Capture the cell that displays the provided text and extract its (x, y) central coordinate. 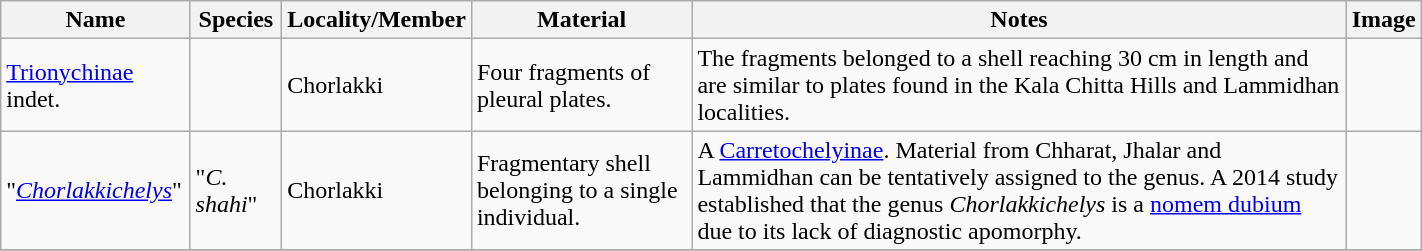
Fragmentary shell belonging to a single individual. (582, 190)
"Chorlakkichelys" (96, 190)
Image (1384, 20)
Trionychinae indet. (96, 85)
Notes (1019, 20)
Material (582, 20)
"C. shahi" (236, 190)
Species (236, 20)
Four fragments of pleural plates. (582, 85)
Name (96, 20)
The fragments belonged to a shell reaching 30 cm in length and are similar to plates found in the Kala Chitta Hills and Lammidhan localities. (1019, 85)
Locality/Member (377, 20)
